From the cell containing the given text, extract its center point as (x, y) coordinate. 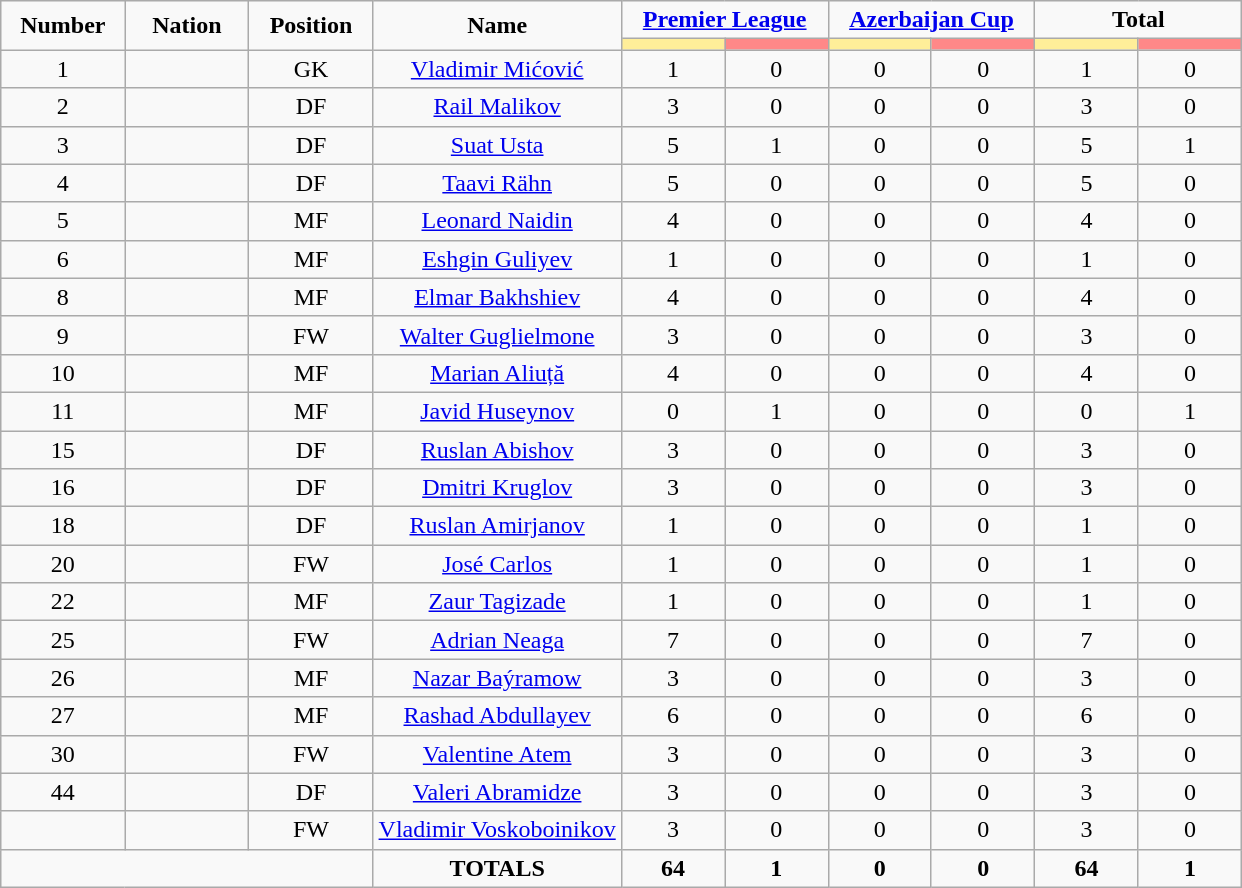
Marian Aliuță (497, 373)
TOTALS (497, 868)
8 (63, 297)
9 (63, 335)
44 (63, 792)
Vladimir Voskoboinikov (497, 830)
25 (63, 640)
Azerbaijan Cup (932, 20)
Dmitri Kruglov (497, 488)
Number (63, 26)
Leonard Naidin (497, 221)
20 (63, 564)
Name (497, 26)
Zaur Tagizade (497, 602)
GK (311, 69)
Eshgin Guliyev (497, 259)
Ruslan Abishov (497, 449)
26 (63, 678)
Elmar Bakhshiev (497, 297)
Valentine Atem (497, 754)
Ruslan Amirjanov (497, 526)
27 (63, 716)
Nation (187, 26)
Total (1138, 20)
Vladimir Mićović (497, 69)
Valeri Abramidze (497, 792)
Premier League (724, 20)
Rail Malikov (497, 107)
10 (63, 373)
30 (63, 754)
22 (63, 602)
2 (63, 107)
Rashad Abdullayev (497, 716)
José Carlos (497, 564)
18 (63, 526)
Adrian Neaga (497, 640)
Suat Usta (497, 145)
Nazar Baýramow (497, 678)
15 (63, 449)
16 (63, 488)
Taavi Rähn (497, 183)
Walter Guglielmone (497, 335)
Position (311, 26)
11 (63, 411)
Javid Huseynov (497, 411)
